Determine the [x, y] coordinate at the center of the cell enclosing the given text.  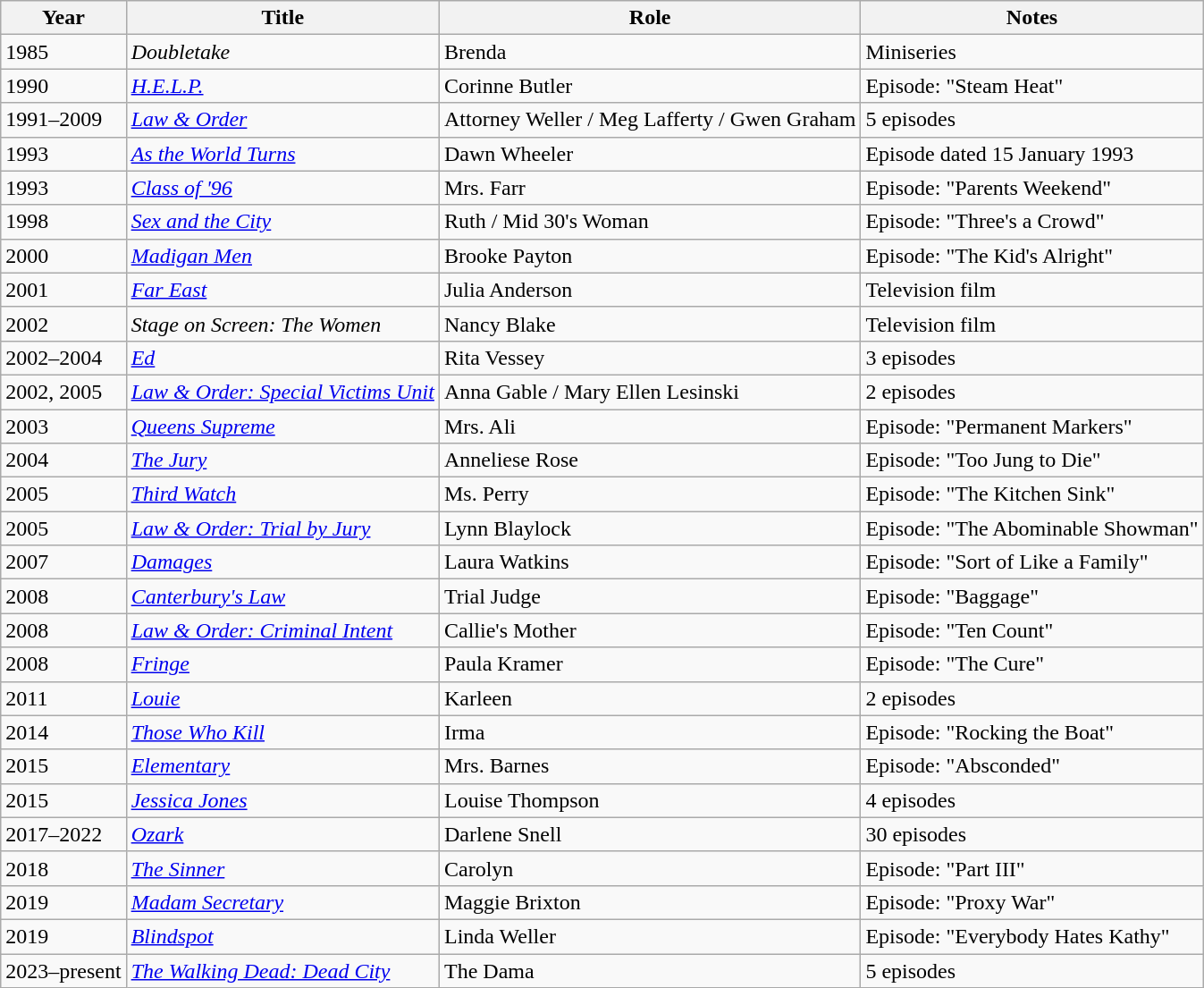
Louise Thompson [649, 800]
1991–2009 [63, 120]
Irma [649, 732]
Elementary [282, 766]
Class of '96 [282, 188]
Third Watch [282, 494]
1998 [63, 222]
Laura Watkins [649, 562]
Ruth / Mid 30's Woman [649, 222]
2000 [63, 256]
Darlene Snell [649, 834]
Law & Order [282, 120]
Title [282, 18]
Episode: "Steam Heat" [1031, 86]
Episode: "Everybody Hates Kathy" [1031, 936]
Episode: "The Kitchen Sink" [1031, 494]
Carolyn [649, 868]
Anna Gable / Mary Ellen Lesinski [649, 392]
Episode: "Permanent Markers" [1031, 426]
2011 [63, 698]
Fringe [282, 664]
Attorney Weller / Meg Lafferty / Gwen Graham [649, 120]
Episode: "Ten Count" [1031, 630]
Episode dated 15 January 1993 [1031, 154]
Year [63, 18]
Rita Vessey [649, 358]
Law & Order: Special Victims Unit [282, 392]
Nancy Blake [649, 324]
Julia Anderson [649, 290]
Linda Weller [649, 936]
2002 [63, 324]
Miniseries [1031, 52]
Maggie Brixton [649, 902]
Far East [282, 290]
The Sinner [282, 868]
2017–2022 [63, 834]
Mrs. Barnes [649, 766]
Jessica Jones [282, 800]
2002–2004 [63, 358]
Brenda [649, 52]
Brooke Payton [649, 256]
Episode: "Parents Weekend" [1031, 188]
Dawn Wheeler [649, 154]
As the World Turns [282, 154]
The Dama [649, 970]
Doubletake [282, 52]
Damages [282, 562]
Law & Order: Trial by Jury [282, 528]
H.E.L.P. [282, 86]
Episode: "The Kid's Alright" [1031, 256]
Louie [282, 698]
Paula Kramer [649, 664]
Ms. Perry [649, 494]
Canterbury's Law [282, 596]
Episode: "Baggage" [1031, 596]
Sex and the City [282, 222]
Law & Order: Criminal Intent [282, 630]
Karleen [649, 698]
Episode: "Absconded" [1031, 766]
2004 [63, 460]
Ed [282, 358]
2014 [63, 732]
Episode: "Three's a Crowd" [1031, 222]
2023–present [63, 970]
Queens Supreme [282, 426]
Notes [1031, 18]
Mrs. Farr [649, 188]
Trial Judge [649, 596]
Lynn Blaylock [649, 528]
2003 [63, 426]
Mrs. Ali [649, 426]
Episode: "The Abominable Showman" [1031, 528]
2001 [63, 290]
Corinne Butler [649, 86]
Episode: "The Cure" [1031, 664]
The Jury [282, 460]
Madam Secretary [282, 902]
Blindspot [282, 936]
Madigan Men [282, 256]
Episode: "Rocking the Boat" [1031, 732]
Episode: "Too Jung to Die" [1031, 460]
Role [649, 18]
Ozark [282, 834]
1985 [63, 52]
Anneliese Rose [649, 460]
30 episodes [1031, 834]
Episode: "Part III" [1031, 868]
2007 [63, 562]
2002, 2005 [63, 392]
1990 [63, 86]
2018 [63, 868]
Episode: "Proxy War" [1031, 902]
The Walking Dead: Dead City [282, 970]
Stage on Screen: The Women [282, 324]
4 episodes [1031, 800]
Those Who Kill [282, 732]
3 episodes [1031, 358]
Callie's Mother [649, 630]
Episode: "Sort of Like a Family" [1031, 562]
